Determine the (x, y) coordinate at the center of the cell enclosing the given text.  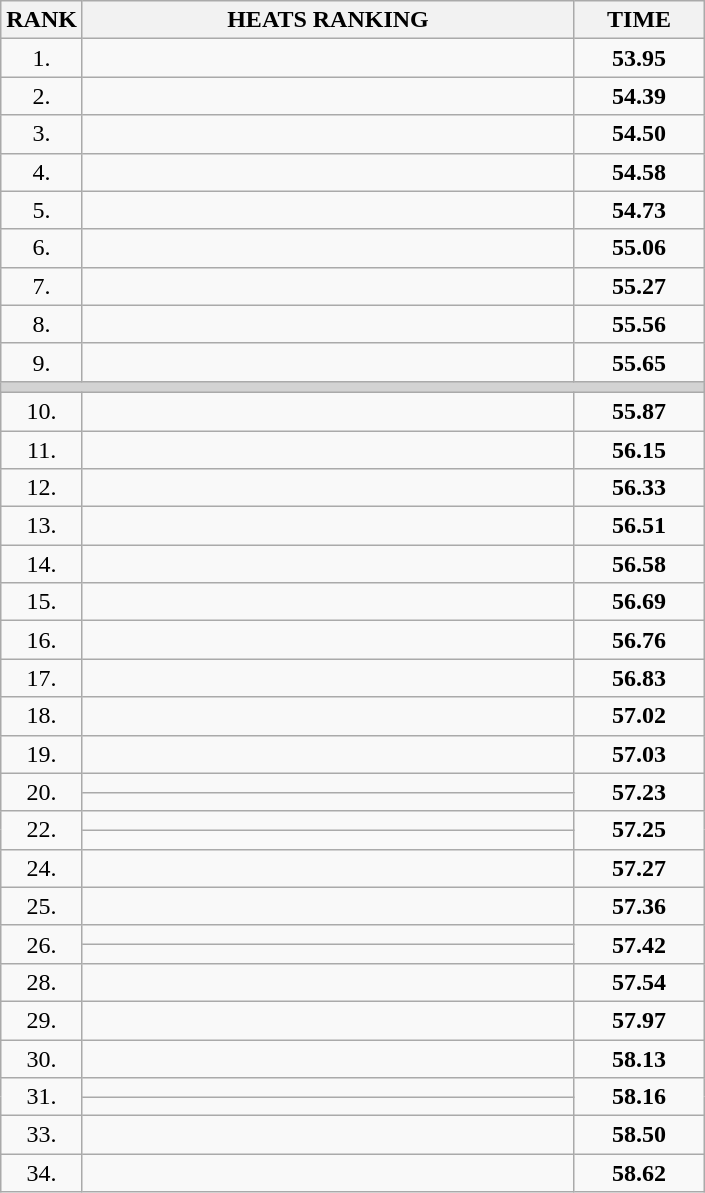
20. (42, 792)
58.62 (640, 1173)
30. (42, 1059)
56.51 (640, 526)
57.97 (640, 1020)
5. (42, 210)
56.58 (640, 564)
55.87 (640, 411)
53.95 (640, 58)
12. (42, 488)
33. (42, 1135)
57.54 (640, 982)
56.69 (640, 602)
31. (42, 1097)
57.02 (640, 716)
57.25 (640, 830)
56.15 (640, 449)
56.33 (640, 488)
22. (42, 830)
58.13 (640, 1059)
7. (42, 286)
11. (42, 449)
29. (42, 1020)
55.27 (640, 286)
34. (42, 1173)
3. (42, 134)
24. (42, 868)
2. (42, 96)
HEATS RANKING (328, 20)
54.73 (640, 210)
58.16 (640, 1097)
55.56 (640, 324)
28. (42, 982)
14. (42, 564)
58.50 (640, 1135)
15. (42, 602)
56.76 (640, 640)
6. (42, 248)
56.83 (640, 678)
TIME (640, 20)
55.06 (640, 248)
17. (42, 678)
10. (42, 411)
9. (42, 362)
57.23 (640, 792)
RANK (42, 20)
13. (42, 526)
26. (42, 944)
25. (42, 906)
57.36 (640, 906)
57.27 (640, 868)
57.03 (640, 754)
8. (42, 324)
16. (42, 640)
54.50 (640, 134)
54.58 (640, 172)
55.65 (640, 362)
18. (42, 716)
1. (42, 58)
19. (42, 754)
57.42 (640, 944)
4. (42, 172)
54.39 (640, 96)
